Locate the cell with the specified text and output its [x, y] center coordinate. 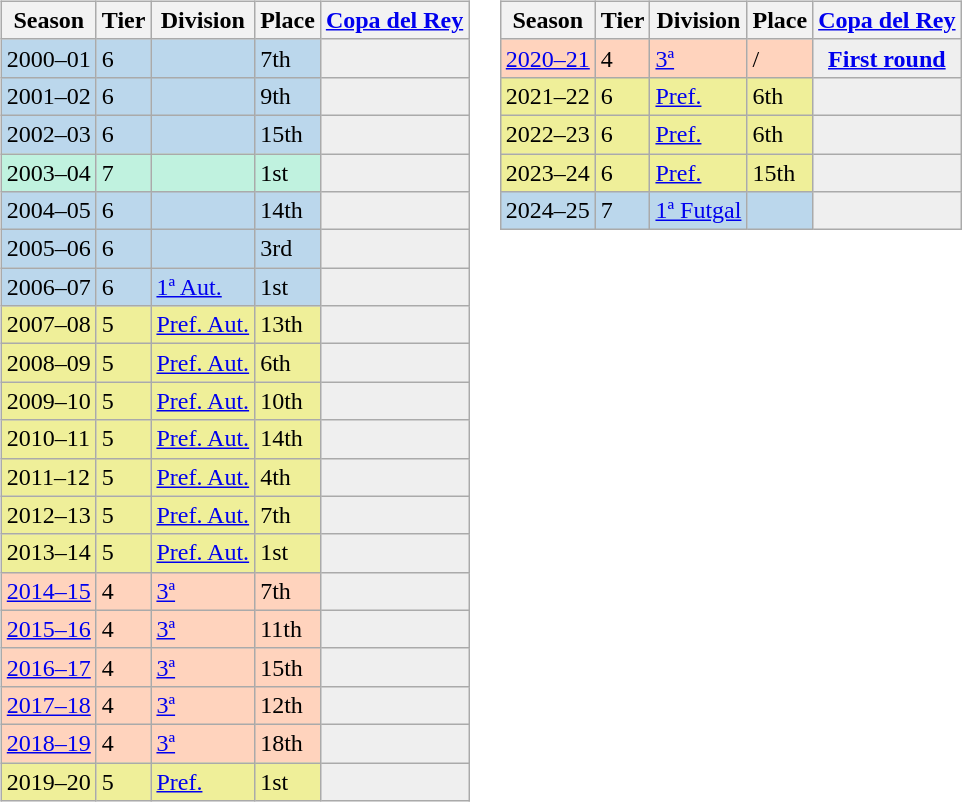
2001–02 [48, 96]
18th [288, 743]
2008–09 [48, 363]
1ª Futgal [698, 211]
First round [887, 58]
10th [288, 401]
2022–23 [548, 134]
2010–11 [48, 439]
2006–07 [48, 287]
2002–03 [48, 134]
2017–18 [48, 705]
2024–25 [548, 211]
2020–21 [548, 58]
2004–05 [48, 211]
2014–15 [48, 591]
2012–13 [48, 515]
1ª Aut. [203, 287]
2011–12 [48, 477]
2007–08 [48, 325]
2016–17 [48, 667]
2013–14 [48, 553]
2018–19 [48, 743]
2000–01 [48, 58]
/ [780, 58]
12th [288, 705]
3rd [288, 249]
2005–06 [48, 249]
4th [288, 477]
2009–10 [48, 401]
13th [288, 325]
2015–16 [48, 629]
9th [288, 96]
2003–04 [48, 173]
2019–20 [48, 781]
2021–22 [548, 96]
2023–24 [548, 173]
11th [288, 629]
